Find where the given text appears and provide that cell's center as (x, y) coordinate. 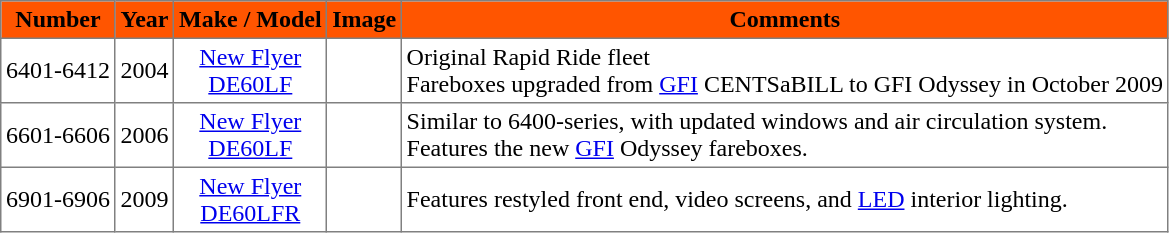
6601-6606 (58, 135)
2009 (144, 199)
Original Rapid Ride fleet Fareboxes upgraded from GFI CENTSaBILL to GFI Odyssey in October 2009 (784, 70)
6401-6412 (58, 70)
Comments (784, 20)
New FlyerDE60LFR (250, 199)
Number (58, 20)
6901-6906 (58, 199)
Image (364, 20)
2006 (144, 135)
2004 (144, 70)
Make / Model (250, 20)
Features restyled front end, video screens, and LED interior lighting. (784, 199)
Year (144, 20)
Similar to 6400-series, with updated windows and air circulation system. Features the new GFI Odyssey fareboxes. (784, 135)
